Search for the cell housing the specified text and yield its [X, Y] center coordinate. 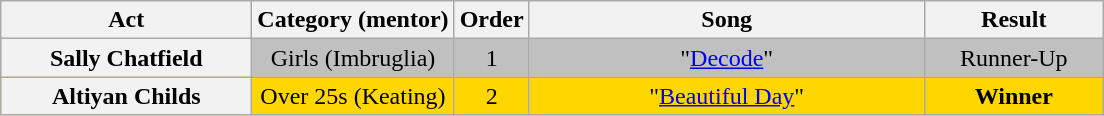
1 [492, 58]
Category (mentor) [353, 20]
Order [492, 20]
Sally Chatfield [126, 58]
Song [726, 20]
"Decode" [726, 58]
Runner-Up [1014, 58]
Over 25s (Keating) [353, 96]
"Beautiful Day" [726, 96]
Act [126, 20]
2 [492, 96]
Winner [1014, 96]
Altiyan Childs [126, 96]
Result [1014, 20]
Girls (Imbruglia) [353, 58]
